Scan for the cell matching the given text and deliver its [x, y] coordinate at center. 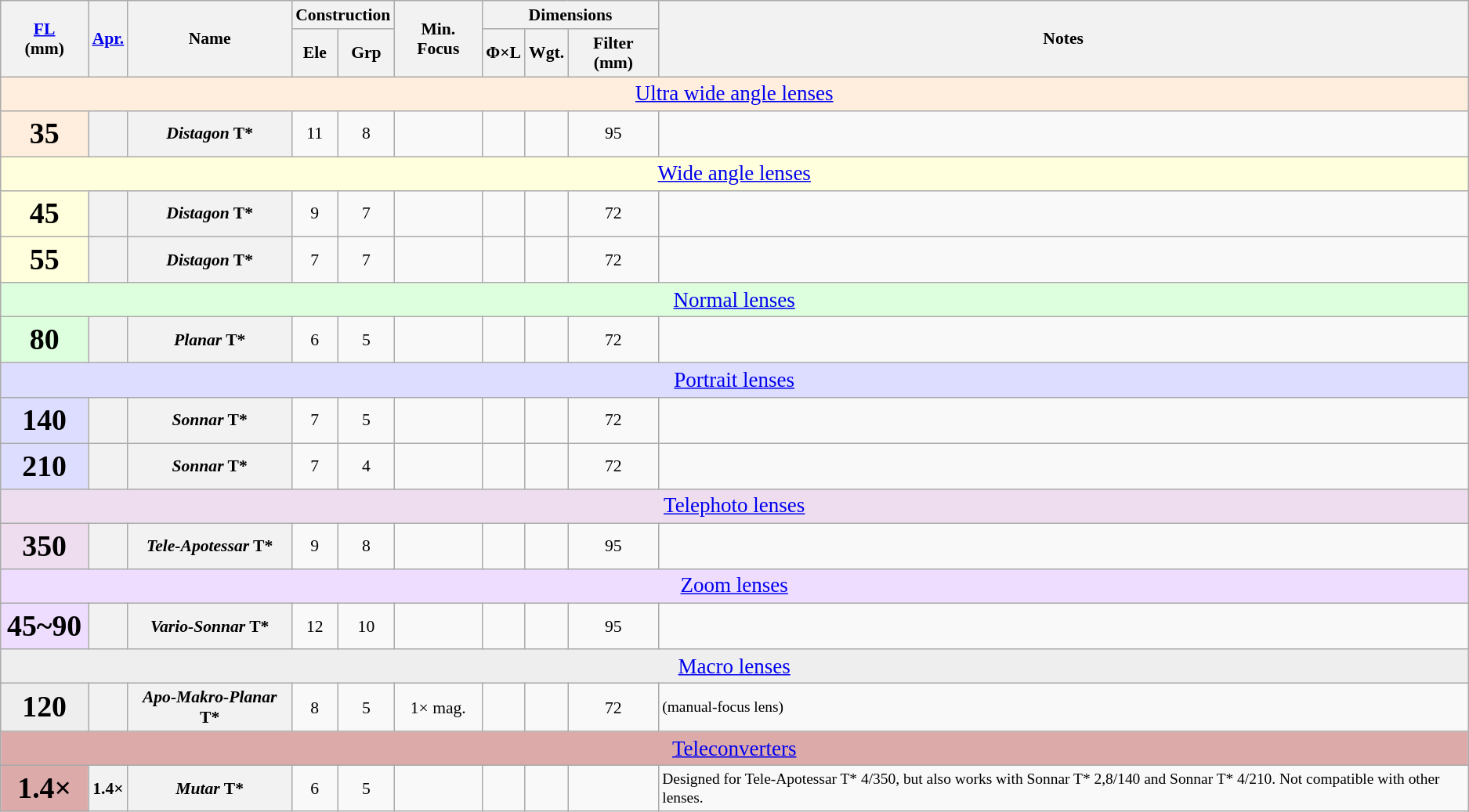
11 [315, 135]
Construction [343, 15]
(manual-focus lens) [1064, 708]
Normal lenses [735, 300]
Apr. [108, 39]
Zoom lenses [735, 586]
Planar T* [210, 340]
140 [45, 420]
Grp [366, 53]
Ultra wide angle lenses [735, 94]
45 [45, 215]
12 [315, 626]
Filter (mm) [613, 53]
Φ×L [503, 53]
Ele [315, 53]
Min. Focus [438, 39]
Notes [1064, 39]
Vario-Sonnar T* [210, 626]
350 [45, 547]
45~90 [45, 626]
Wide angle lenses [735, 174]
Name [210, 39]
4 [366, 467]
80 [45, 340]
210 [45, 467]
Telephoto lenses [735, 507]
Tele-Apotessar T* [210, 547]
FL(mm) [45, 39]
Dimensions [570, 15]
Mutar T* [210, 789]
Wgt. [547, 53]
Macro lenses [735, 666]
Apo-Makro-Planar T* [210, 708]
35 [45, 135]
55 [45, 260]
1× mag. [438, 708]
120 [45, 708]
Portrait lenses [735, 381]
Designed for Tele-Apotessar T* 4/350, but also works with Sonnar T* 2,8/140 and Sonnar T* 4/210. Not compatible with other lenses. [1064, 789]
Teleconverters [735, 749]
10 [366, 626]
